Determine the (X, Y) coordinate at the center of the cell enclosing the given text.  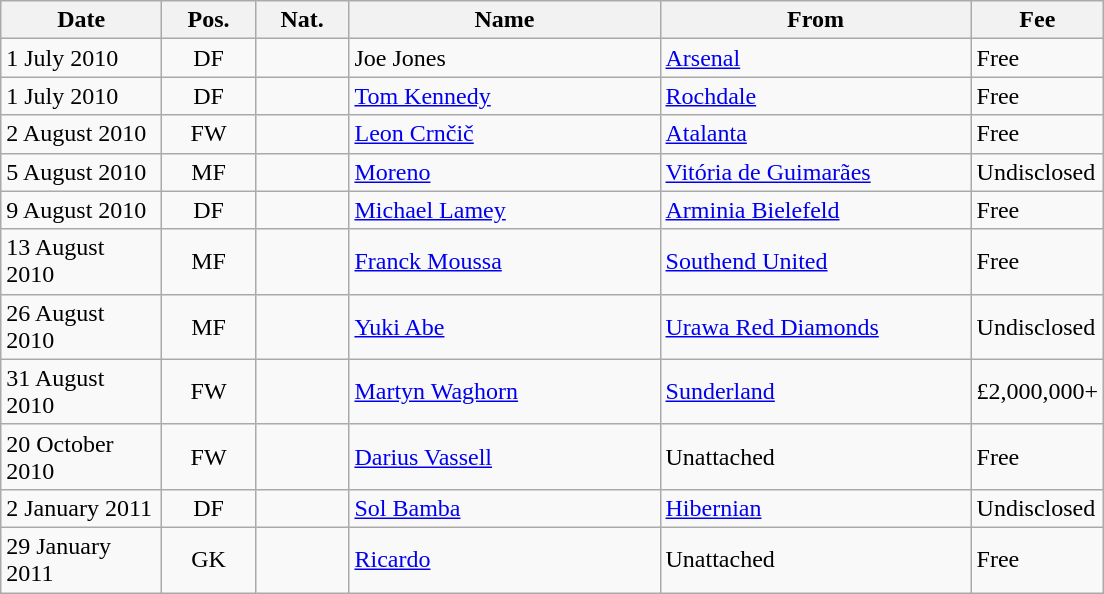
Hibernian (816, 508)
Sol Bamba (504, 508)
Franck Moussa (504, 262)
20 October 2010 (82, 456)
£2,000,000+ (1038, 392)
Atalanta (816, 134)
Tom Kennedy (504, 96)
Sunderland (816, 392)
31 August 2010 (82, 392)
Pos. (209, 20)
29 January 2011 (82, 560)
Darius Vassell (504, 456)
Arsenal (816, 58)
Joe Jones (504, 58)
2 August 2010 (82, 134)
Rochdale (816, 96)
Southend United (816, 262)
Vitória de Guimarães (816, 172)
Name (504, 20)
Yuki Abe (504, 326)
Date (82, 20)
GK (209, 560)
Fee (1038, 20)
Moreno (504, 172)
From (816, 20)
9 August 2010 (82, 210)
2 January 2011 (82, 508)
26 August 2010 (82, 326)
Urawa Red Diamonds (816, 326)
13 August 2010 (82, 262)
5 August 2010 (82, 172)
Michael Lamey (504, 210)
Ricardo (504, 560)
Nat. (302, 20)
Arminia Bielefeld (816, 210)
Martyn Waghorn (504, 392)
Leon Crnčič (504, 134)
